Pinpoint the cell where the given text exists, returning its [x, y] midpoint coordinate. 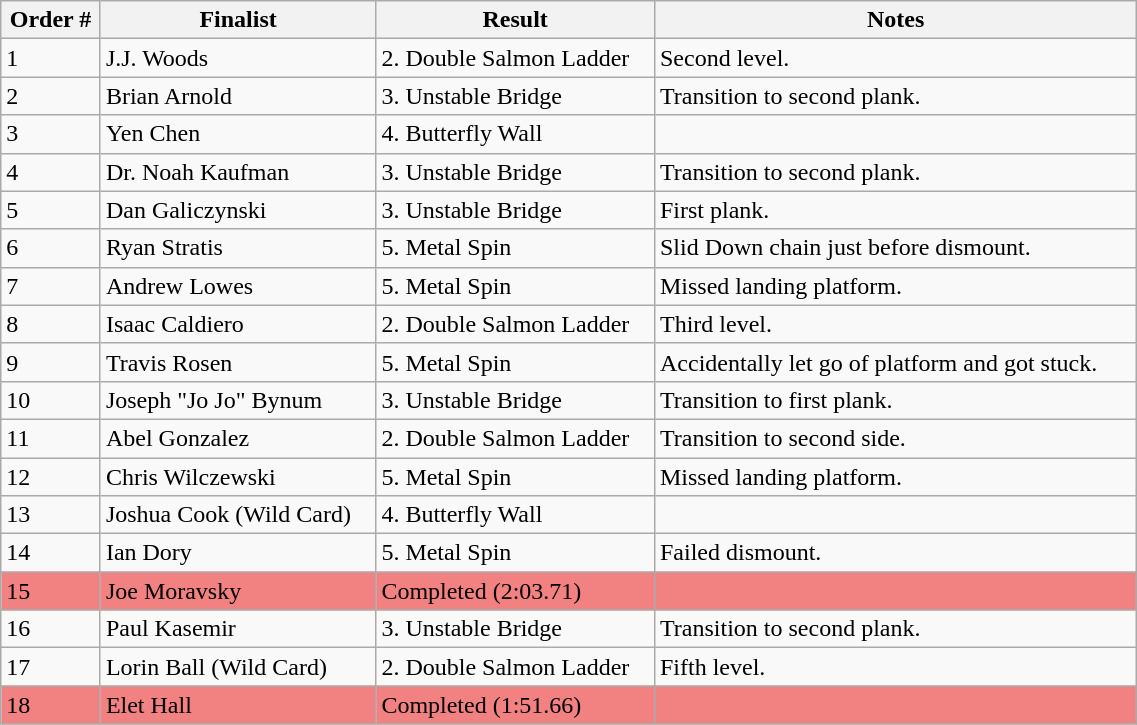
Chris Wilczewski [238, 477]
Yen Chen [238, 134]
18 [51, 705]
13 [51, 515]
Transition to second side. [895, 438]
Completed (2:03.71) [516, 591]
J.J. Woods [238, 58]
12 [51, 477]
Paul Kasemir [238, 629]
Transition to first plank. [895, 400]
Isaac Caldiero [238, 324]
14 [51, 553]
Joseph "Jo Jo" Bynum [238, 400]
Andrew Lowes [238, 286]
Second level. [895, 58]
Dan Galiczynski [238, 210]
5 [51, 210]
8 [51, 324]
Result [516, 20]
Order # [51, 20]
7 [51, 286]
Brian Arnold [238, 96]
Failed dismount. [895, 553]
Fifth level. [895, 667]
Travis Rosen [238, 362]
3 [51, 134]
Third level. [895, 324]
11 [51, 438]
Joshua Cook (Wild Card) [238, 515]
9 [51, 362]
15 [51, 591]
1 [51, 58]
Finalist [238, 20]
Dr. Noah Kaufman [238, 172]
Ryan Stratis [238, 248]
Accidentally let go of platform and got stuck. [895, 362]
17 [51, 667]
Joe Moravsky [238, 591]
Abel Gonzalez [238, 438]
2 [51, 96]
First plank. [895, 210]
Slid Down chain just before dismount. [895, 248]
10 [51, 400]
Completed (1:51.66) [516, 705]
Elet Hall [238, 705]
Ian Dory [238, 553]
6 [51, 248]
Notes [895, 20]
4 [51, 172]
16 [51, 629]
Lorin Ball (Wild Card) [238, 667]
